Search for the cell housing the specified text and yield its (X, Y) center coordinate. 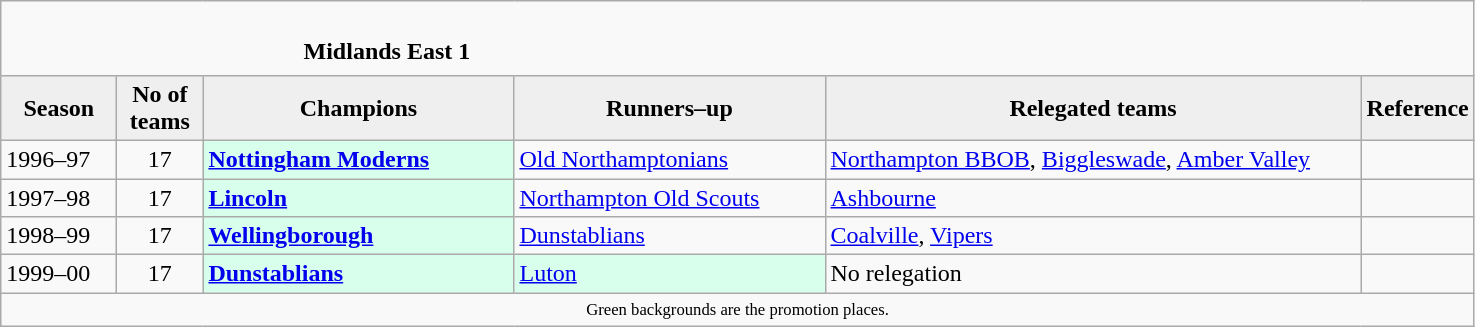
1999–00 (59, 274)
No relegation (1093, 274)
Nottingham Moderns (358, 159)
Coalville, Vipers (1093, 236)
Northampton Old Scouts (670, 197)
Champions (358, 108)
Green backgrounds are the promotion places. (738, 310)
Lincoln (358, 197)
Reference (1418, 108)
Runners–up (670, 108)
No of teams (160, 108)
Wellingborough (358, 236)
1998–99 (59, 236)
1996–97 (59, 159)
Old Northamptonians (670, 159)
Luton (670, 274)
Season (59, 108)
1997–98 (59, 197)
Northampton BBOB, Biggleswade, Amber Valley (1093, 159)
Ashbourne (1093, 197)
Relegated teams (1093, 108)
